From the cell containing the given text, extract its center point as (x, y) coordinate. 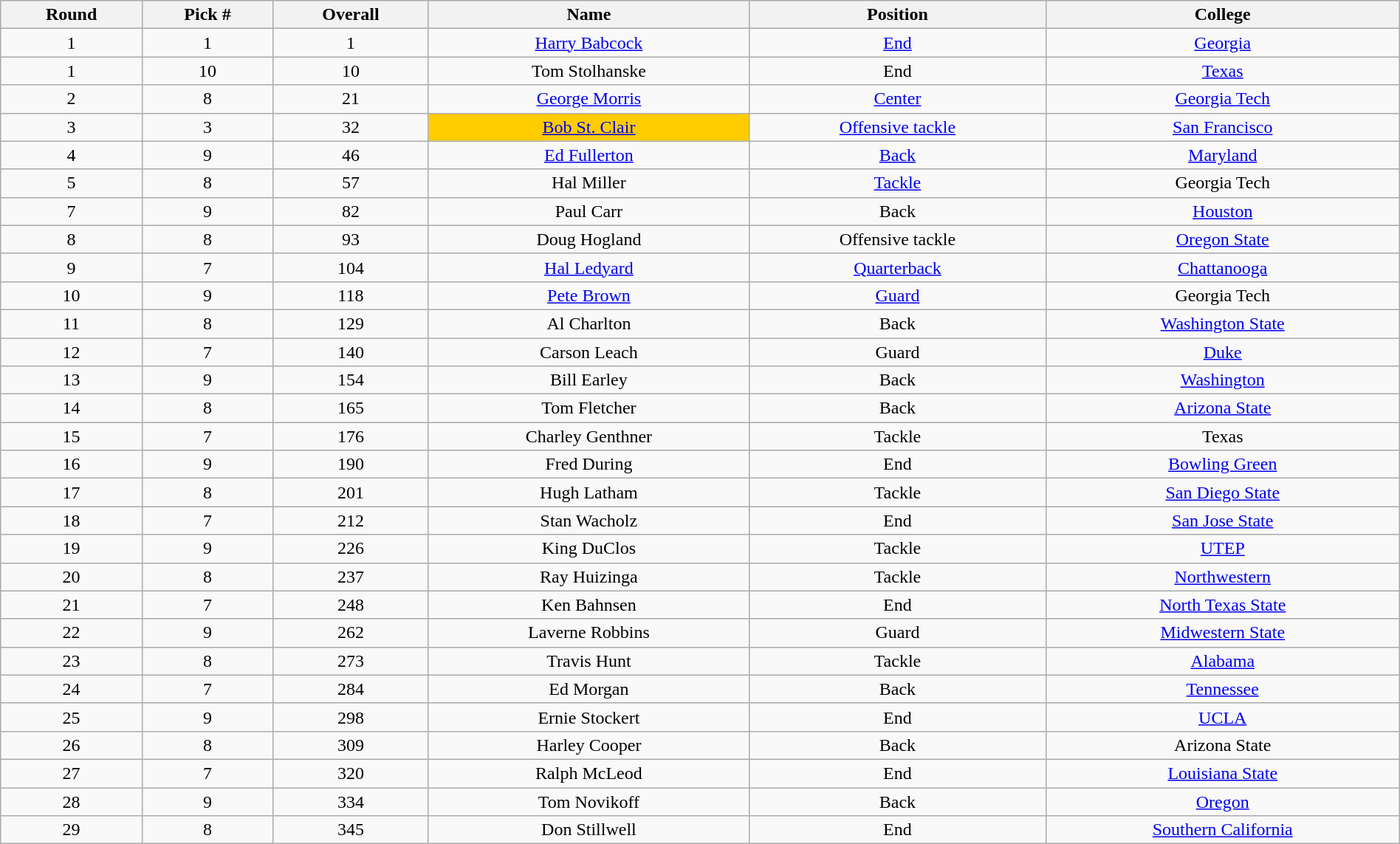
Hal Ledyard (589, 267)
201 (351, 493)
Tom Stolhanske (589, 71)
Washington State (1223, 323)
46 (351, 155)
237 (351, 577)
25 (72, 717)
Midwestern State (1223, 633)
129 (351, 323)
Southern California (1223, 830)
Ralph McLeod (589, 773)
298 (351, 717)
212 (351, 521)
Northwestern (1223, 577)
165 (351, 408)
226 (351, 549)
Tennessee (1223, 689)
82 (351, 211)
12 (72, 352)
27 (72, 773)
Georgia (1223, 43)
Bill Earley (589, 380)
San Jose State (1223, 521)
345 (351, 830)
Ed Morgan (589, 689)
Overall (351, 15)
Quarterback (898, 267)
Pete Brown (589, 295)
104 (351, 267)
118 (351, 295)
Tom Novikoff (589, 801)
262 (351, 633)
Fred During (589, 464)
King DuClos (589, 549)
17 (72, 493)
Harry Babcock (589, 43)
20 (72, 577)
334 (351, 801)
190 (351, 464)
57 (351, 183)
Pick # (207, 15)
273 (351, 661)
26 (72, 745)
Laverne Robbins (589, 633)
309 (351, 745)
Hal Miller (589, 183)
Alabama (1223, 661)
Stan Wacholz (589, 521)
320 (351, 773)
248 (351, 605)
Position (898, 15)
Carson Leach (589, 352)
Houston (1223, 211)
Al Charlton (589, 323)
Duke (1223, 352)
Tom Fletcher (589, 408)
Ernie Stockert (589, 717)
Ken Bahnsen (589, 605)
Doug Hogland (589, 239)
Harley Cooper (589, 745)
Travis Hunt (589, 661)
Ray Huizinga (589, 577)
13 (72, 380)
UCLA (1223, 717)
Maryland (1223, 155)
Louisiana State (1223, 773)
14 (72, 408)
San Francisco (1223, 127)
Center (898, 99)
Bowling Green (1223, 464)
15 (72, 436)
Paul Carr (589, 211)
Charley Genthner (589, 436)
Oregon (1223, 801)
San Diego State (1223, 493)
Chattanooga (1223, 267)
North Texas State (1223, 605)
28 (72, 801)
154 (351, 380)
4 (72, 155)
5 (72, 183)
UTEP (1223, 549)
93 (351, 239)
Round (72, 15)
Washington (1223, 380)
George Morris (589, 99)
23 (72, 661)
2 (72, 99)
Oregon State (1223, 239)
32 (351, 127)
16 (72, 464)
284 (351, 689)
29 (72, 830)
Don Stillwell (589, 830)
18 (72, 521)
Hugh Latham (589, 493)
176 (351, 436)
11 (72, 323)
140 (351, 352)
Ed Fullerton (589, 155)
College (1223, 15)
24 (72, 689)
Name (589, 15)
19 (72, 549)
22 (72, 633)
Bob St. Clair (589, 127)
